Return the [x, y] coordinate for the center point of the cell that contains the specified text.  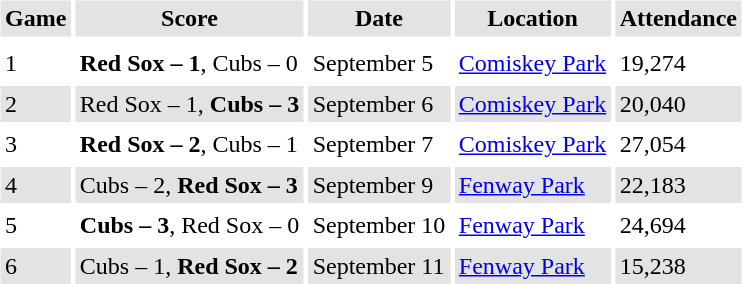
Date [379, 18]
September 10 [379, 226]
1 [35, 64]
Game [35, 18]
3 [35, 144]
September 5 [379, 64]
4 [35, 185]
Location [532, 18]
5 [35, 226]
24,694 [678, 226]
Cubs – 2, Red Sox – 3 [189, 185]
15,238 [678, 266]
Attendance [678, 18]
September 6 [379, 104]
Score [189, 18]
2 [35, 104]
19,274 [678, 64]
Red Sox – 1, Cubs – 0 [189, 64]
Red Sox – 1, Cubs – 3 [189, 104]
Cubs – 1, Red Sox – 2 [189, 266]
September 9 [379, 185]
20,040 [678, 104]
6 [35, 266]
September 7 [379, 144]
Cubs – 3, Red Sox – 0 [189, 226]
22,183 [678, 185]
September 11 [379, 266]
27,054 [678, 144]
Red Sox – 2, Cubs – 1 [189, 144]
